Search for the cell housing the specified text and yield its (X, Y) center coordinate. 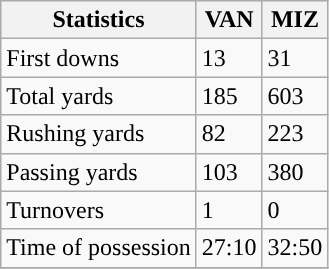
13 (229, 58)
Rushing yards (99, 134)
Time of possession (99, 248)
0 (295, 210)
Total yards (99, 96)
103 (229, 172)
185 (229, 96)
32:50 (295, 248)
First downs (99, 58)
82 (229, 134)
1 (229, 210)
MIZ (295, 20)
27:10 (229, 248)
223 (295, 134)
Turnovers (99, 210)
380 (295, 172)
31 (295, 58)
VAN (229, 20)
603 (295, 96)
Statistics (99, 20)
Passing yards (99, 172)
